Find where the given text appears and provide that cell's center as [x, y] coordinate. 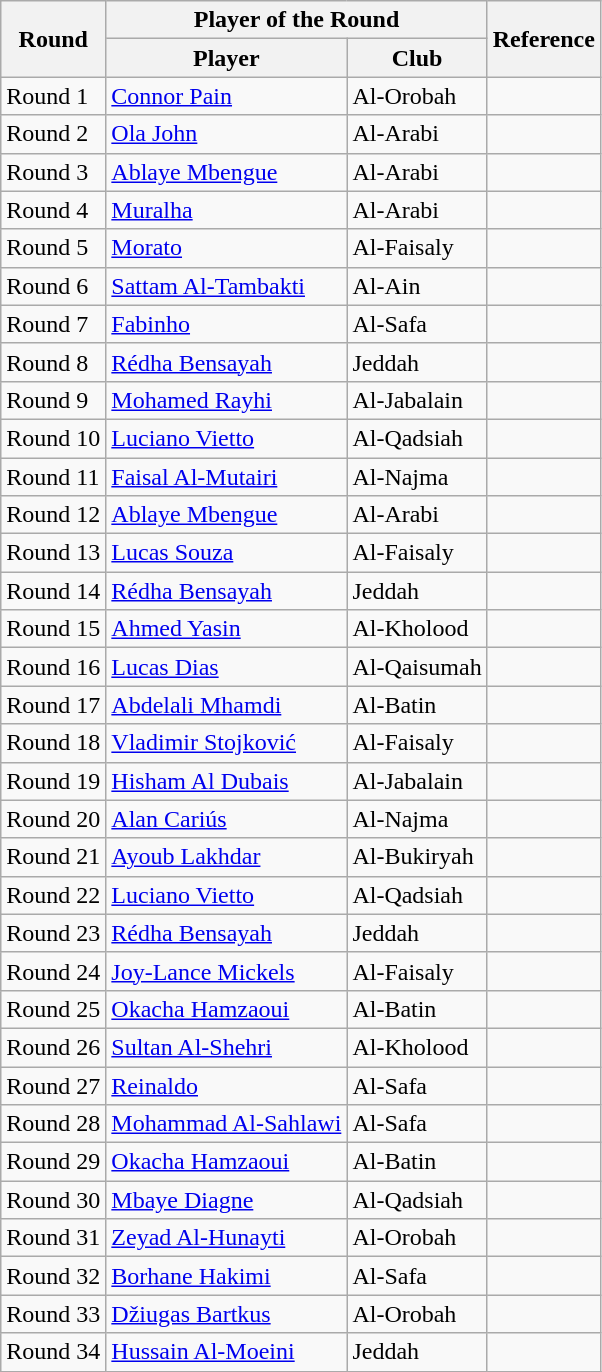
Ayoub Lakhdar [226, 857]
Mohammad Al-Sahlawi [226, 1124]
Faisal Al-Mutairi [226, 477]
Vladimir Stojković [226, 743]
Alan Cariús [226, 819]
Round 16 [54, 667]
Round 8 [54, 362]
Mbaye Diagne [226, 1200]
Connor Pain [226, 96]
Round 27 [54, 1085]
Round 12 [54, 515]
Round 11 [54, 477]
Ola John [226, 134]
Round 19 [54, 781]
Reference [544, 39]
Zeyad Al-Hunayti [226, 1238]
Round 23 [54, 933]
Sultan Al-Shehri [226, 1047]
Round 13 [54, 553]
Round 30 [54, 1200]
Player of the Round [296, 20]
Round 22 [54, 895]
Round 26 [54, 1047]
Player [226, 58]
Round 4 [54, 210]
Hisham Al Dubais [226, 781]
Borhane Hakimi [226, 1276]
Reinaldo [226, 1085]
Round 33 [54, 1314]
Round 32 [54, 1276]
Hussain Al-Moeini [226, 1352]
Round 29 [54, 1162]
Club [417, 58]
Sattam Al-Tambakti [226, 286]
Lucas Dias [226, 667]
Round 14 [54, 591]
Round 28 [54, 1124]
Round 10 [54, 438]
Round 6 [54, 286]
Mohamed Rayhi [226, 400]
Al-Qaisumah [417, 667]
Džiugas Bartkus [226, 1314]
Round 3 [54, 172]
Round [54, 39]
Round 34 [54, 1352]
Lucas Souza [226, 553]
Round 15 [54, 629]
Round 9 [54, 400]
Round 21 [54, 857]
Morato [226, 248]
Round 25 [54, 1009]
Ahmed Yasin [226, 629]
Round 7 [54, 324]
Muralha [226, 210]
Joy-Lance Mickels [226, 971]
Fabinho [226, 324]
Al-Bukiryah [417, 857]
Round 18 [54, 743]
Round 5 [54, 248]
Round 31 [54, 1238]
Round 1 [54, 96]
Round 20 [54, 819]
Round 24 [54, 971]
Round 17 [54, 705]
Abdelali Mhamdi [226, 705]
Al-Ain [417, 286]
Round 2 [54, 134]
